Determine the (X, Y) coordinate at the center of the cell enclosing the given text.  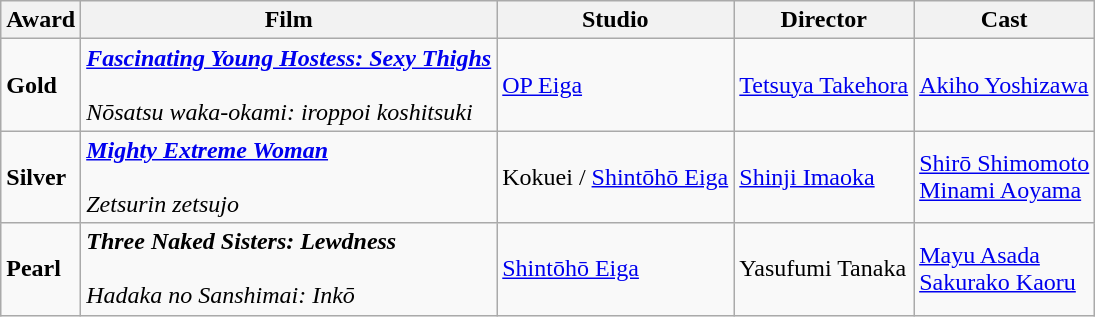
OP Eiga (616, 85)
Kokuei / Shintōhō Eiga (616, 177)
Gold (41, 85)
Three Naked Sisters: LewdnessHadaka no Sanshimai: Inkō (289, 269)
Shirō ShimomotoMinami Aoyama (1004, 177)
Yasufumi Tanaka (824, 269)
Pearl (41, 269)
Director (824, 20)
Akiho Yoshizawa (1004, 85)
Cast (1004, 20)
Award (41, 20)
Shinji Imaoka (824, 177)
Mayu AsadaSakurako Kaoru (1004, 269)
Film (289, 20)
Studio (616, 20)
Mighty Extreme WomanZetsurin zetsujo (289, 177)
Tetsuya Takehora (824, 85)
Fascinating Young Hostess: Sexy ThighsNōsatsu waka-okami: iroppoi koshitsuki (289, 85)
Silver (41, 177)
Shintōhō Eiga (616, 269)
